For the text-containing cell, return its midpoint in (x, y) coordinate format. 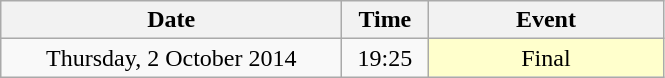
Date (172, 20)
Final (546, 58)
19:25 (385, 58)
Event (546, 20)
Thursday, 2 October 2014 (172, 58)
Time (385, 20)
